Identify which cell holds the provided text, then report its (X, Y) central coordinate. 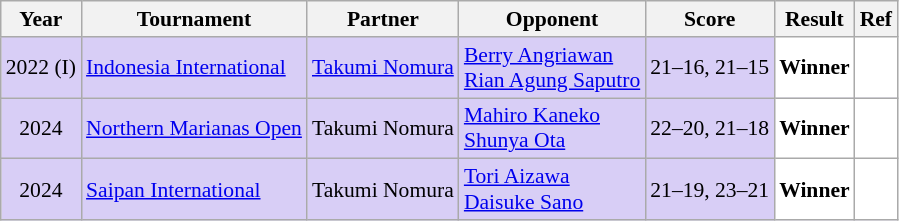
Tournament (194, 19)
Saipan International (194, 190)
Ref (876, 19)
21–19, 23–21 (710, 190)
Mahiro Kaneko Shunya Ota (552, 128)
Score (710, 19)
Result (814, 19)
Berry Angriawan Rian Agung Saputro (552, 68)
Partner (383, 19)
Year (41, 19)
21–16, 21–15 (710, 68)
Tori Aizawa Daisuke Sano (552, 190)
Northern Marianas Open (194, 128)
Indonesia International (194, 68)
2022 (I) (41, 68)
22–20, 21–18 (710, 128)
Opponent (552, 19)
